Scan for the cell matching the given text and deliver its [X, Y] coordinate at center. 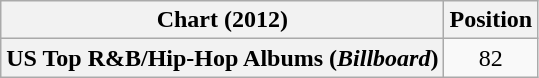
Chart (2012) [222, 20]
82 [491, 58]
US Top R&B/Hip-Hop Albums (Billboard) [222, 58]
Position [491, 20]
